Identify which cell holds the provided text, then report its [x, y] central coordinate. 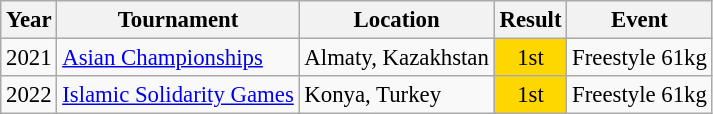
2022 [29, 95]
Tournament [178, 20]
Islamic Solidarity Games [178, 95]
Location [396, 20]
Result [530, 20]
2021 [29, 58]
Konya, Turkey [396, 95]
Year [29, 20]
Asian Championships [178, 58]
Event [640, 20]
Almaty, Kazakhstan [396, 58]
